From the cell containing the given text, extract its center point as (x, y) coordinate. 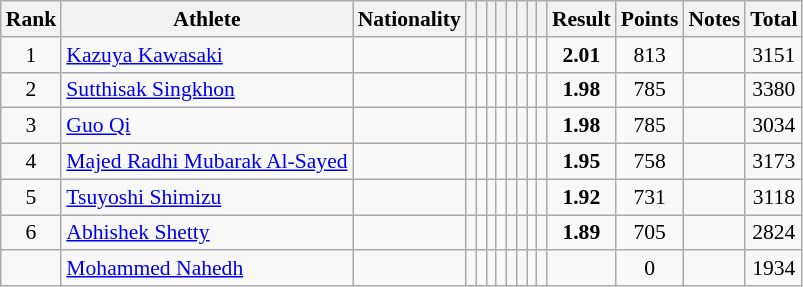
Tsuyoshi Shimizu (206, 197)
1934 (774, 269)
Result (582, 19)
Rank (32, 19)
3 (32, 126)
Athlete (206, 19)
Guo Qi (206, 126)
2824 (774, 233)
3173 (774, 162)
6 (32, 233)
2 (32, 90)
Nationality (410, 19)
813 (650, 55)
1.95 (582, 162)
4 (32, 162)
3151 (774, 55)
731 (650, 197)
1.92 (582, 197)
Sutthisak Singkhon (206, 90)
Total (774, 19)
705 (650, 233)
758 (650, 162)
1.89 (582, 233)
Points (650, 19)
0 (650, 269)
2.01 (582, 55)
Notes (714, 19)
3118 (774, 197)
1 (32, 55)
Abhishek Shetty (206, 233)
3380 (774, 90)
3034 (774, 126)
Kazuya Kawasaki (206, 55)
Mohammed Nahedh (206, 269)
5 (32, 197)
Majed Radhi Mubarak Al-Sayed (206, 162)
